Capture the cell that displays the provided text and extract its (x, y) central coordinate. 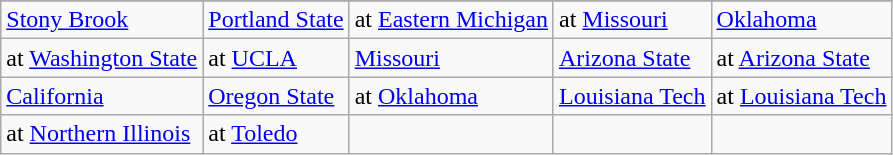
Portland State (276, 20)
Oregon State (276, 96)
at Eastern Michigan (451, 20)
at Missouri (632, 20)
at Arizona State (802, 58)
at Northern Illinois (102, 134)
Arizona State (632, 58)
at Oklahoma (451, 96)
California (102, 96)
Louisiana Tech (632, 96)
at Washington State (102, 58)
at Louisiana Tech (802, 96)
Oklahoma (802, 20)
at UCLA (276, 58)
Missouri (451, 58)
at Toledo (276, 134)
Stony Brook (102, 20)
